Output the [x, y] coordinate of the center of the cell containing the given text.  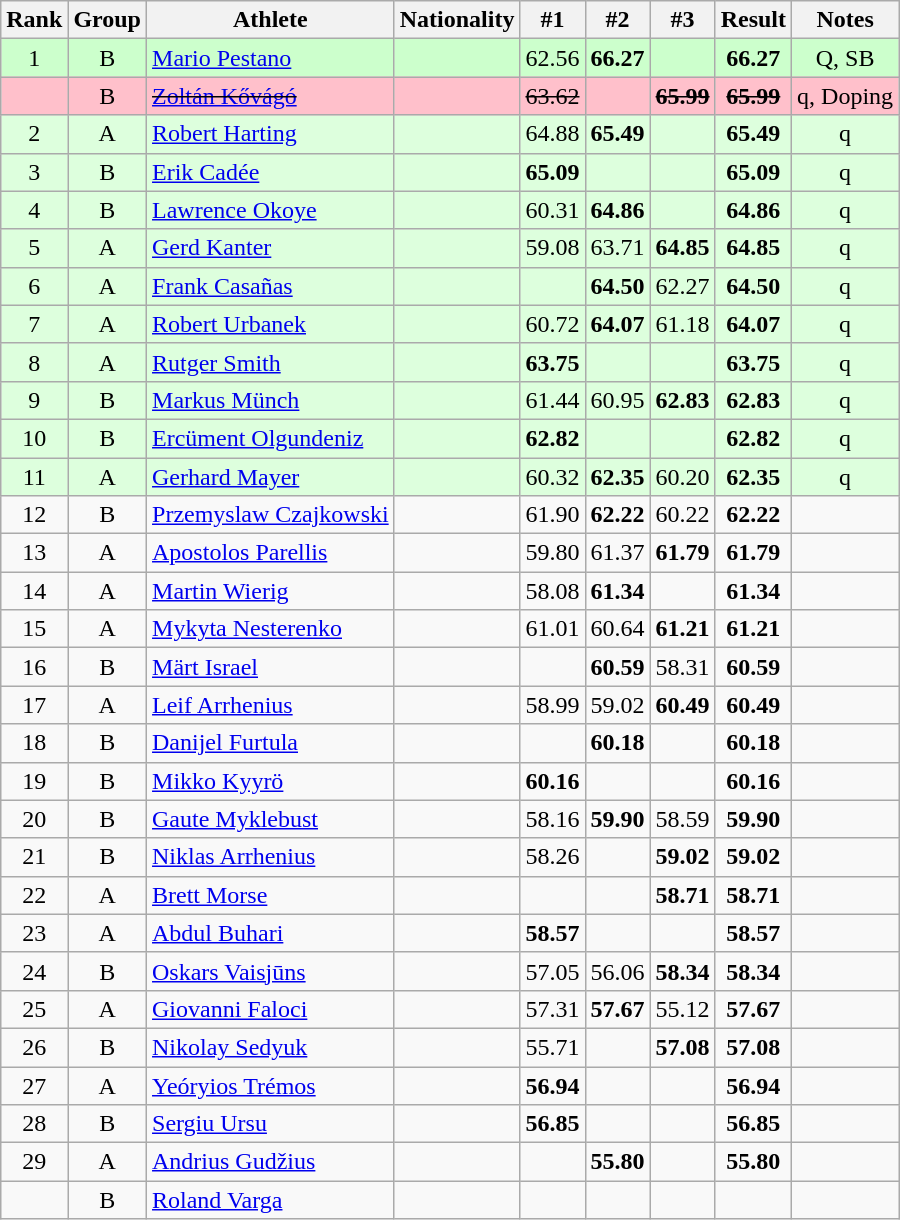
Robert Harting [271, 134]
2 [34, 134]
60.32 [552, 477]
#3 [682, 20]
Niklas Arrhenius [271, 857]
59.08 [552, 248]
58.26 [552, 857]
Mario Pestano [271, 58]
10 [34, 438]
9 [34, 400]
60.72 [552, 324]
Sergiu Ursu [271, 1124]
58.31 [682, 667]
Roland Varga [271, 1200]
Yeóryios Trémos [271, 1085]
Leif Arrhenius [271, 705]
26 [34, 1047]
Giovanni Faloci [271, 1009]
24 [34, 971]
62.27 [682, 286]
7 [34, 324]
Nationality [457, 20]
29 [34, 1162]
64.88 [552, 134]
Gerhard Mayer [271, 477]
14 [34, 591]
60.64 [618, 629]
63.62 [552, 96]
27 [34, 1085]
Rank [34, 20]
58.16 [552, 819]
Q, SB [846, 58]
61.90 [552, 515]
Athlete [271, 20]
Zoltán Kővágó [271, 96]
Notes [846, 20]
20 [34, 819]
Rutger Smith [271, 362]
8 [34, 362]
Robert Urbanek [271, 324]
60.31 [552, 210]
6 [34, 286]
28 [34, 1124]
61.44 [552, 400]
21 [34, 857]
Result [753, 20]
#2 [618, 20]
3 [34, 172]
Andrius Gudžius [271, 1162]
18 [34, 743]
58.59 [682, 819]
57.31 [552, 1009]
Przemyslaw Czajkowski [271, 515]
Mykyta Nesterenko [271, 629]
Brett Morse [271, 895]
Martin Wierig [271, 591]
63.71 [618, 248]
23 [34, 933]
Frank Casañas [271, 286]
Märt Israel [271, 667]
Mikko Kyyrö [271, 781]
55.12 [682, 1009]
12 [34, 515]
19 [34, 781]
60.95 [618, 400]
13 [34, 553]
61.18 [682, 324]
11 [34, 477]
60.20 [682, 477]
Ercüment Olgundeniz [271, 438]
58.08 [552, 591]
57.05 [552, 971]
5 [34, 248]
61.01 [552, 629]
Danijel Furtula [271, 743]
25 [34, 1009]
59.80 [552, 553]
#1 [552, 20]
q, Doping [846, 96]
62.56 [552, 58]
22 [34, 895]
Markus Münch [271, 400]
55.71 [552, 1047]
15 [34, 629]
1 [34, 58]
Nikolay Sedyuk [271, 1047]
Group [108, 20]
17 [34, 705]
Lawrence Okoye [271, 210]
Erik Cadée [271, 172]
Oskars Vaisjūns [271, 971]
Abdul Buhari [271, 933]
60.22 [682, 515]
56.06 [618, 971]
Apostolos Parellis [271, 553]
58.99 [552, 705]
61.37 [618, 553]
4 [34, 210]
Gerd Kanter [271, 248]
16 [34, 667]
Gaute Myklebust [271, 819]
